From the cell containing the given text, extract its center point as [X, Y] coordinate. 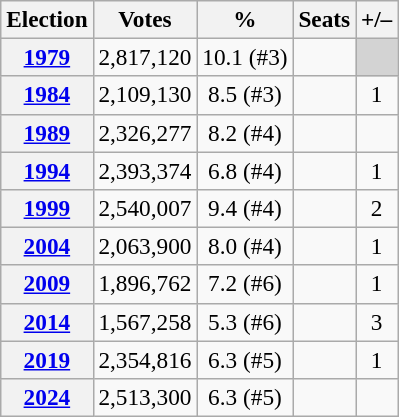
2,326,277 [145, 133]
8.5 (#3) [245, 95]
Seats [324, 19]
2014 [47, 322]
9.4 (#4) [245, 208]
+/– [377, 19]
8.0 (#4) [245, 246]
% [245, 19]
3 [377, 322]
2,354,816 [145, 359]
5.3 (#6) [245, 322]
2019 [47, 359]
2,393,374 [145, 170]
2,109,130 [145, 95]
2004 [47, 246]
1979 [47, 57]
2024 [47, 397]
1989 [47, 133]
7.2 (#6) [245, 284]
1994 [47, 170]
1,567,258 [145, 322]
2,063,900 [145, 246]
2009 [47, 284]
2,513,300 [145, 397]
2 [377, 208]
Election [47, 19]
6.8 (#4) [245, 170]
1999 [47, 208]
1,896,762 [145, 284]
Votes [145, 19]
2,540,007 [145, 208]
1984 [47, 95]
10.1 (#3) [245, 57]
8.2 (#4) [245, 133]
2,817,120 [145, 57]
